Locate the cell with the specified text and output its (X, Y) center coordinate. 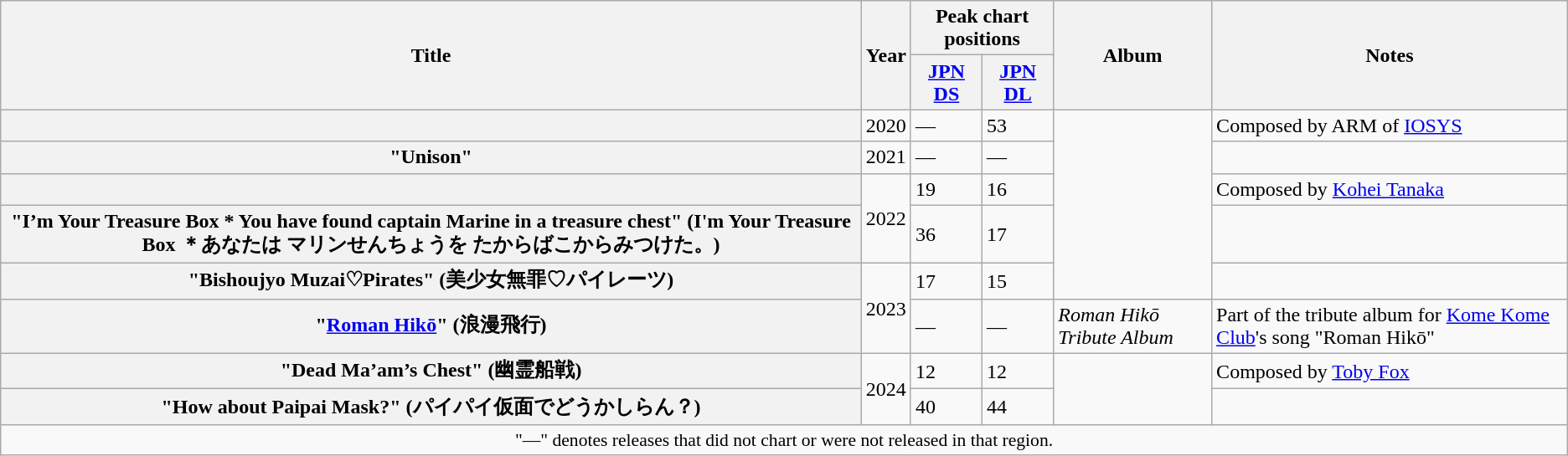
JPNDS (946, 82)
"How about Paipai Mask?" (パイパイ仮面でどうかしらん？) (431, 407)
Title (431, 55)
2021 (886, 157)
44 (1019, 407)
Album (1132, 55)
Roman Hikō Tribute Album (1132, 326)
Part of the tribute album for Kome Kome Club's song "Roman Hikō" (1390, 326)
2023 (886, 309)
Composed by Toby Fox (1390, 371)
16 (1019, 189)
Year (886, 55)
36 (946, 234)
"Bishoujyo Muzai♡Pirates" (美少女無罪♡パイレーツ) (431, 281)
Composed by ARM of IOSYS (1390, 126)
"Unison" (431, 157)
Composed by Kohei Tanaka (1390, 189)
2022 (886, 218)
53 (1019, 126)
Notes (1390, 55)
2024 (886, 388)
40 (946, 407)
Peak chart positions (982, 28)
"Dead Ma’am’s Chest" (幽霊船戦) (431, 371)
"Roman Hikō" (浪漫飛行) (431, 326)
JPNDL (1019, 82)
"—" denotes releases that did not chart or were not released in that region. (784, 439)
19 (946, 189)
"I’m Your Treasure Box * You have found captain Marine in a treasure chest" (I'm Your Treasure Box ＊あなたは マリンせんちょうを たからばこからみつけた。) (431, 234)
2020 (886, 126)
15 (1019, 281)
